Scan for the cell matching the given text and deliver its [x, y] coordinate at center. 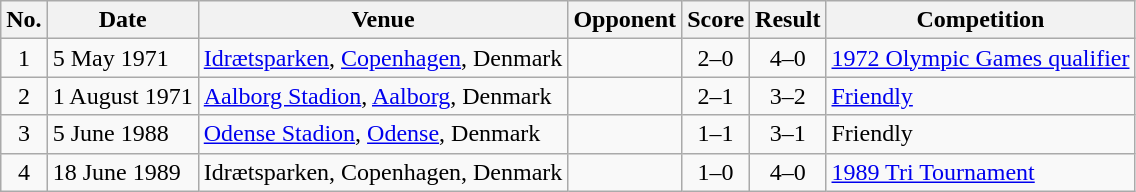
1972 Olympic Games qualifier [980, 58]
4 [24, 172]
Odense Stadion, Odense, Denmark [383, 134]
5 June 1988 [122, 134]
1 August 1971 [122, 96]
3–1 [788, 134]
Date [122, 20]
2–1 [716, 96]
Venue [383, 20]
Aalborg Stadion, Aalborg, Denmark [383, 96]
1–0 [716, 172]
5 May 1971 [122, 58]
Result [788, 20]
2–0 [716, 58]
1 [24, 58]
3 [24, 134]
1–1 [716, 134]
Competition [980, 20]
3–2 [788, 96]
Score [716, 20]
No. [24, 20]
1989 Tri Tournament [980, 172]
Opponent [625, 20]
2 [24, 96]
18 June 1989 [122, 172]
